Return (X, Y) of the center of cell containing provided text 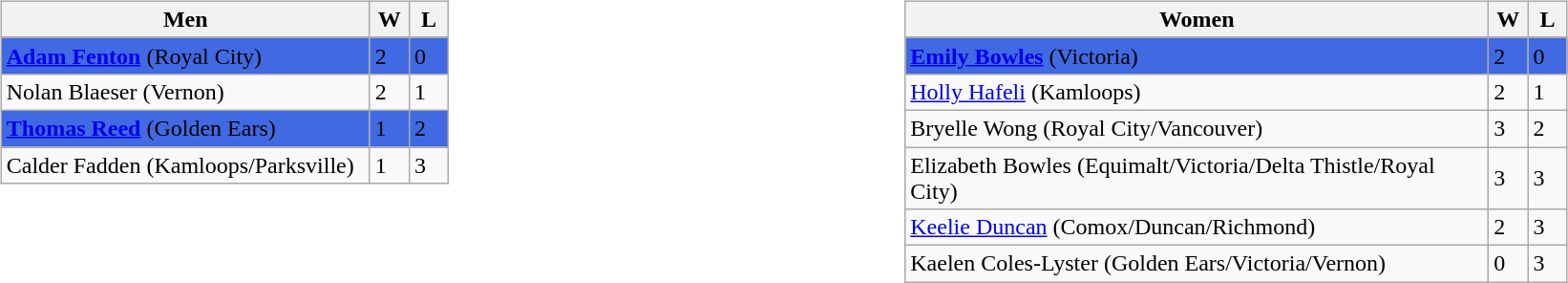
Thomas Reed (Golden Ears) (185, 128)
Adam Fenton (Royal City) (185, 55)
Elizabeth Bowles (Equimalt/Victoria/Delta Thistle/Royal City) (1197, 178)
Bryelle Wong (Royal City/Vancouver) (1197, 128)
Men (185, 19)
Emily Bowles (Victoria) (1197, 55)
Calder Fadden (Kamloops/Parksville) (185, 165)
Kaelen Coles-Lyster (Golden Ears/Victoria/Vernon) (1197, 264)
Keelie Duncan (Comox/Duncan/Richmond) (1197, 228)
Women (1197, 19)
Nolan Blaeser (Vernon) (185, 92)
Holly Hafeli (Kamloops) (1197, 92)
